For the text-containing cell, return its midpoint in [x, y] coordinate format. 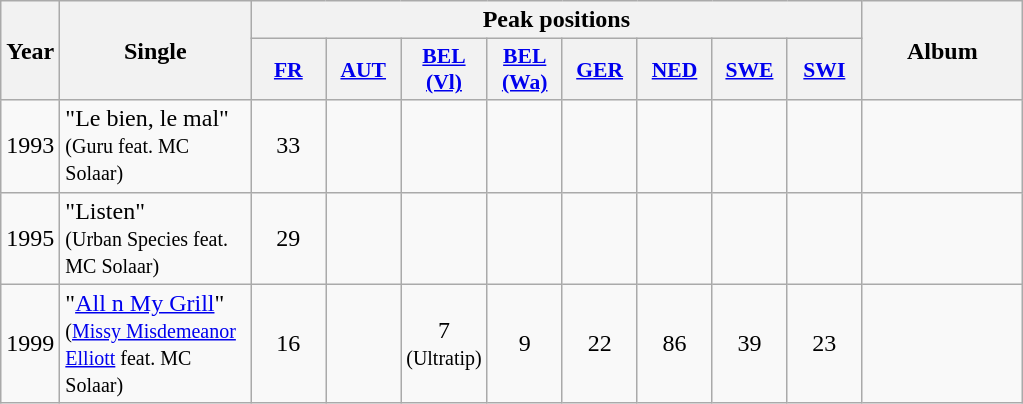
GER [600, 70]
Year [30, 50]
"Listen" (Urban Species feat. MC Solaar) [156, 238]
"Le bien, le mal" (Guru feat. MC Solaar) [156, 146]
SWE [750, 70]
23 [824, 344]
BEL (Wa) [524, 70]
33 [288, 146]
NED [674, 70]
Single [156, 50]
Album [942, 50]
1999 [30, 344]
AUT [364, 70]
7(Ultratip) [444, 344]
39 [750, 344]
16 [288, 344]
1995 [30, 238]
BEL (Vl) [444, 70]
22 [600, 344]
86 [674, 344]
"All n My Grill" (Missy Misdemeanor Elliott feat. MC Solaar) [156, 344]
9 [524, 344]
29 [288, 238]
FR [288, 70]
SWI [824, 70]
Peak positions [556, 20]
1993 [30, 146]
